Identify which cell holds the provided text, then report its (x, y) central coordinate. 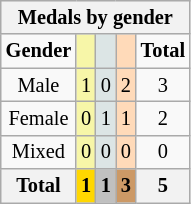
Medals by gender (96, 17)
Male (38, 85)
Mixed (38, 152)
Female (38, 118)
Gender (38, 51)
5 (163, 186)
